Search for the cell housing the specified text and yield its [x, y] center coordinate. 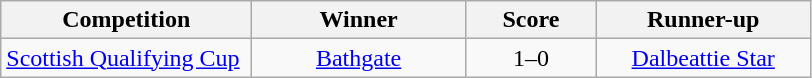
Winner [359, 20]
Bathgate [359, 58]
Score [530, 20]
Competition [126, 20]
Scottish Qualifying Cup [126, 58]
1–0 [530, 58]
Dalbeattie Star [703, 58]
Runner-up [703, 20]
